From the cell containing the given text, extract its center point as (X, Y) coordinate. 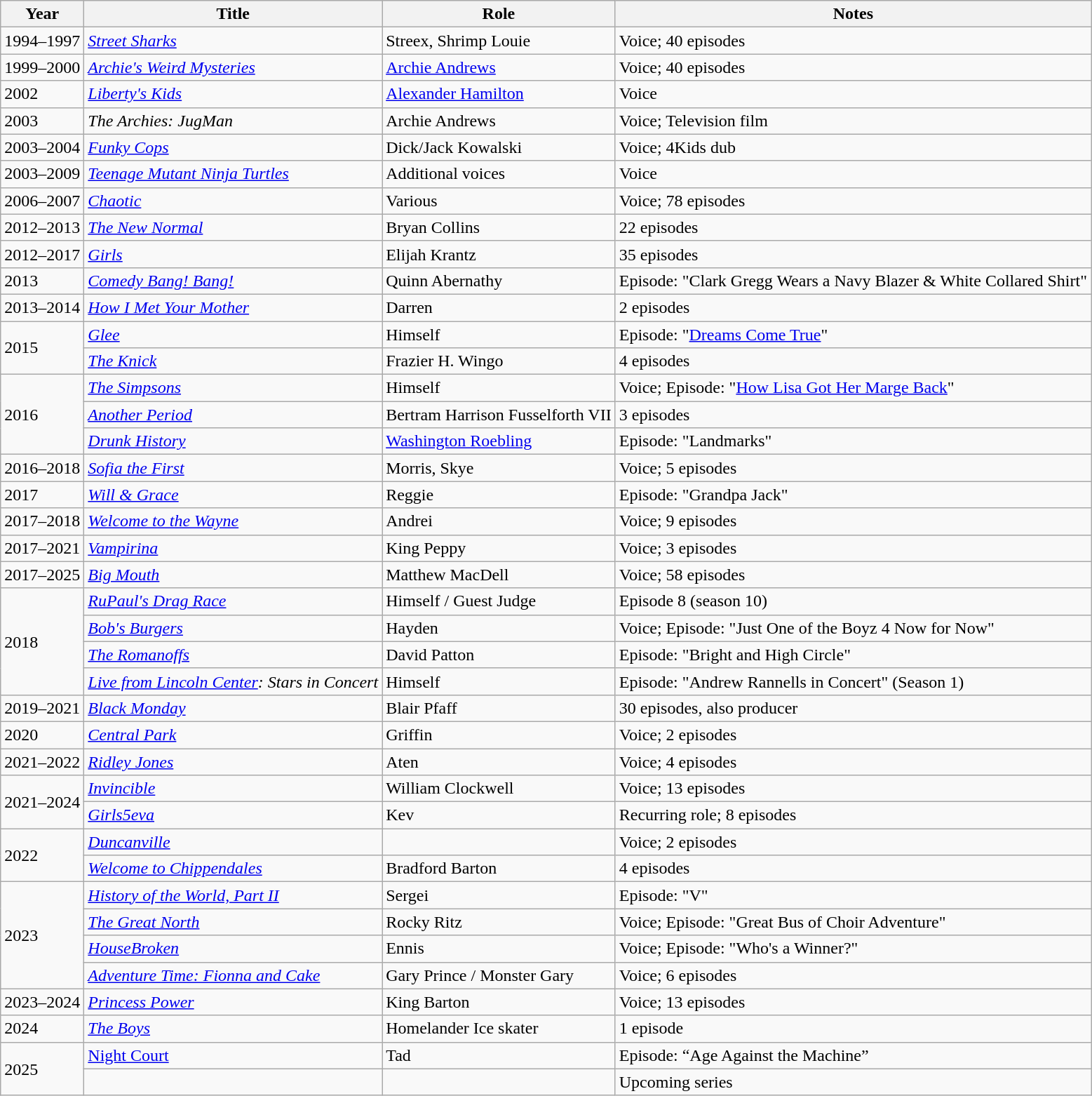
Episode: "Landmarks" (853, 441)
Blair Pfaff (499, 708)
2012–2017 (42, 254)
2013–2014 (42, 307)
Bertram Harrison Fusselforth VII (499, 415)
Recurring role; 8 episodes (853, 815)
Will & Grace (233, 495)
Chaotic (233, 201)
Voice; 58 episodes (853, 575)
Episode: "Dreams Come True" (853, 335)
Kev (499, 815)
Live from Lincoln Center: Stars in Concert (233, 681)
Washington Roebling (499, 441)
Notes (853, 14)
Sergei (499, 895)
2 episodes (853, 307)
Andrei (499, 521)
Tad (499, 1055)
Bob's Burgers (233, 628)
Sofia the First (233, 468)
Central Park (233, 735)
Voice; Episode: "Great Bus of Choir Adventure" (853, 922)
Girls5eva (233, 815)
3 episodes (853, 415)
Morris, Skye (499, 468)
2017 (42, 495)
Aten (499, 761)
Reggie (499, 495)
Episode: "Clark Gregg Wears a Navy Blazer & White Collared Shirt" (853, 281)
Voice; 6 episodes (853, 975)
2025 (42, 1069)
Griffin (499, 735)
Welcome to Chippendales (233, 869)
1 episode (853, 1029)
2023–2024 (42, 1002)
The Boys (233, 1029)
Vampirina (233, 548)
2006–2007 (42, 201)
Hayden (499, 628)
Funky Cops (233, 147)
Episode: "Bright and High Circle" (853, 655)
The Knick (233, 361)
Comedy Bang! Bang! (233, 281)
2024 (42, 1029)
Girls (233, 254)
William Clockwell (499, 789)
Voice; 9 episodes (853, 521)
The Simpsons (233, 388)
2019–2021 (42, 708)
Role (499, 14)
Various (499, 201)
Rocky Ritz (499, 922)
Episode: "Andrew Rannells in Concert" (Season 1) (853, 681)
Voice; Episode: "Who's a Winner?" (853, 949)
2018 (42, 641)
2023 (42, 935)
Quinn Abernathy (499, 281)
2022 (42, 855)
Voice; 4Kids dub (853, 147)
Episode 8 (season 10) (853, 601)
Black Monday (233, 708)
Invincible (233, 789)
Additional voices (499, 174)
Voice; 78 episodes (853, 201)
Voice; 4 episodes (853, 761)
Voice; Television film (853, 121)
Bradford Barton (499, 869)
The New Normal (233, 227)
2002 (42, 94)
Matthew MacDell (499, 575)
Ridley Jones (233, 761)
Darren (499, 307)
RuPaul's Drag Race (233, 601)
2003 (42, 121)
Voice; Episode: "Just One of the Boyz 4 Now for Now" (853, 628)
Streex, Shrimp Louie (499, 41)
2016 (42, 415)
2015 (42, 348)
Elijah Krantz (499, 254)
History of the World, Part II (233, 895)
Voice; 3 episodes (853, 548)
2017–2025 (42, 575)
22 episodes (853, 227)
Episode: “Age Against the Machine” (853, 1055)
1999–2000 (42, 67)
Upcoming series (853, 1082)
King Peppy (499, 548)
Year (42, 14)
Big Mouth (233, 575)
2003–2004 (42, 147)
Night Court (233, 1055)
35 episodes (853, 254)
2021–2022 (42, 761)
Voice; Episode: "How Lisa Got Her Marge Back" (853, 388)
1994–1997 (42, 41)
The Great North (233, 922)
Voice; 5 episodes (853, 468)
2013 (42, 281)
Drunk History (233, 441)
Adventure Time: Fionna and Cake (233, 975)
Frazier H. Wingo (499, 361)
2012–2013 (42, 227)
Princess Power (233, 1002)
King Barton (499, 1002)
Teenage Mutant Ninja Turtles (233, 174)
Duncanville (233, 842)
Archie's Weird Mysteries (233, 67)
Dick/Jack Kowalski (499, 147)
Bryan Collins (499, 227)
Episode: "Grandpa Jack" (853, 495)
Episode: "V" (853, 895)
Ennis (499, 949)
Liberty's Kids (233, 94)
The Archies: JugMan (233, 121)
2003–2009 (42, 174)
2021–2024 (42, 802)
Street Sharks (233, 41)
Alexander Hamilton (499, 94)
Glee (233, 335)
Welcome to the Wayne (233, 521)
30 episodes, also producer (853, 708)
Homelander Ice skater (499, 1029)
David Patton (499, 655)
Another Period (233, 415)
2017–2021 (42, 548)
Title (233, 14)
Gary Prince / Monster Gary (499, 975)
2017–2018 (42, 521)
Himself / Guest Judge (499, 601)
2016–2018 (42, 468)
2020 (42, 735)
HouseBroken (233, 949)
How I Met Your Mother (233, 307)
The Romanoffs (233, 655)
